Return [X, Y] of the center of cell containing provided text 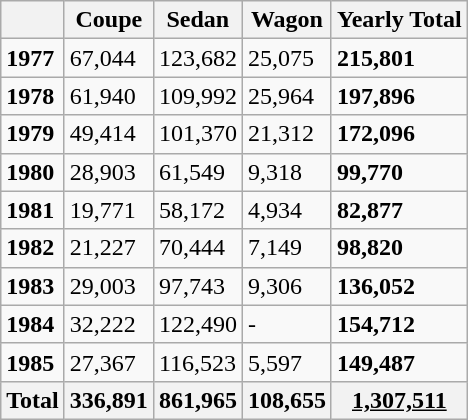
1979 [33, 134]
28,903 [108, 172]
19,771 [108, 210]
25,964 [286, 96]
215,801 [399, 58]
1984 [33, 324]
1,307,511 [399, 400]
29,003 [108, 286]
27,367 [108, 362]
1980 [33, 172]
Total [33, 400]
58,172 [198, 210]
32,222 [108, 324]
21,312 [286, 134]
336,891 [108, 400]
123,682 [198, 58]
1982 [33, 248]
122,490 [198, 324]
7,149 [286, 248]
1981 [33, 210]
101,370 [198, 134]
9,306 [286, 286]
Yearly Total [399, 20]
Wagon [286, 20]
861,965 [198, 400]
21,227 [108, 248]
5,597 [286, 362]
116,523 [198, 362]
99,770 [399, 172]
Sedan [198, 20]
1985 [33, 362]
- [286, 324]
108,655 [286, 400]
172,096 [399, 134]
82,877 [399, 210]
1978 [33, 96]
4,934 [286, 210]
197,896 [399, 96]
70,444 [198, 248]
109,992 [198, 96]
25,075 [286, 58]
49,414 [108, 134]
97,743 [198, 286]
61,940 [108, 96]
1977 [33, 58]
67,044 [108, 58]
1983 [33, 286]
136,052 [399, 286]
154,712 [399, 324]
61,549 [198, 172]
Coupe [108, 20]
9,318 [286, 172]
98,820 [399, 248]
149,487 [399, 362]
